Pinpoint the cell where the given text exists, returning its [x, y] midpoint coordinate. 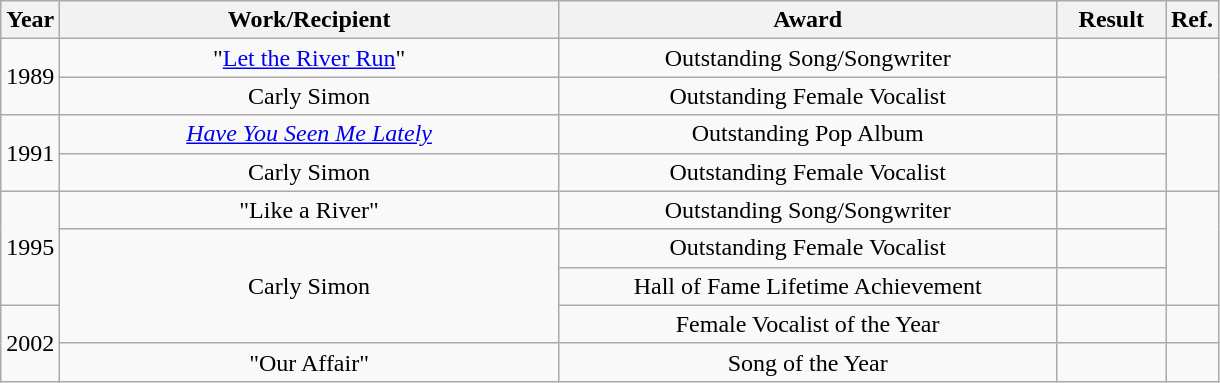
Outstanding Pop Album [808, 134]
1995 [30, 248]
2002 [30, 343]
"Our Affair" [310, 362]
Hall of Fame Lifetime Achievement [808, 286]
Female Vocalist of the Year [808, 324]
Song of the Year [808, 362]
1989 [30, 77]
"Let the River Run" [310, 58]
Result [1112, 20]
Year [30, 20]
Award [808, 20]
Ref. [1192, 20]
Have You Seen Me Lately [310, 134]
"Like a River" [310, 210]
Work/Recipient [310, 20]
1991 [30, 153]
